Pinpoint the cell where the given text exists, returning its (X, Y) midpoint coordinate. 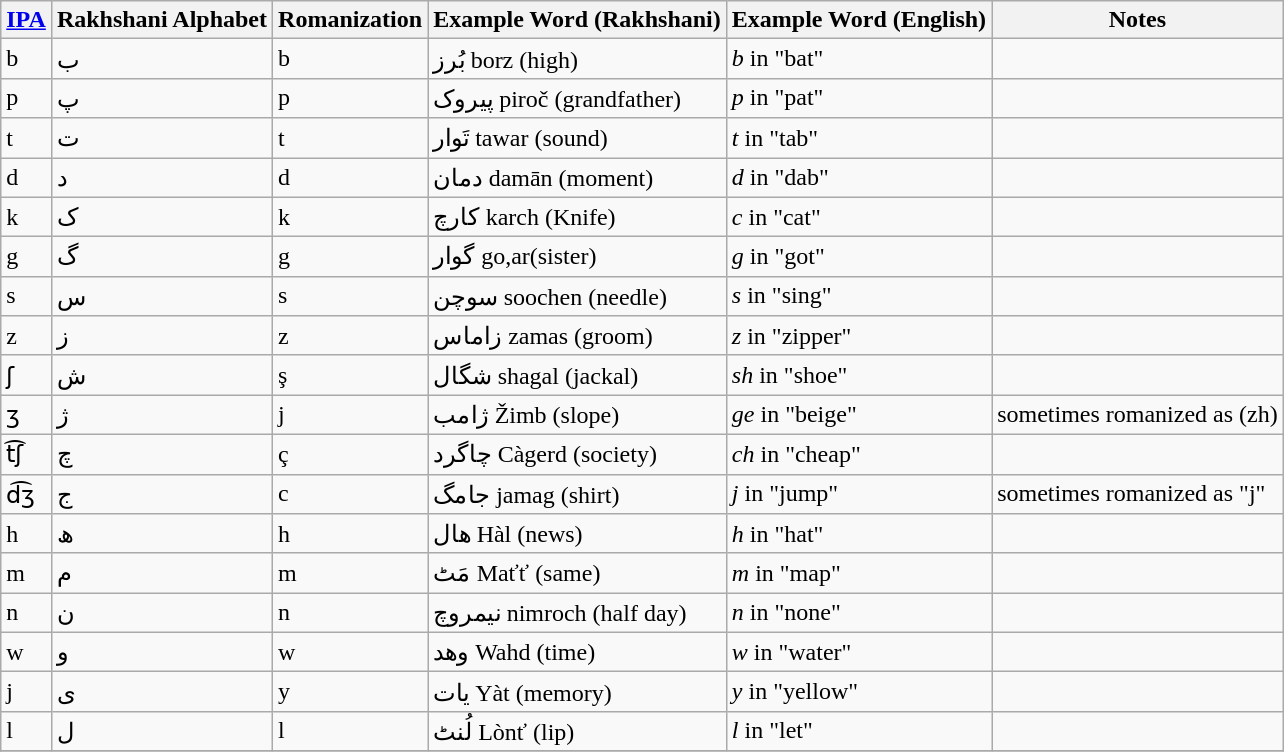
د (162, 178)
b in "bat" (858, 59)
مَٹ Maťť (same) (578, 573)
ک (162, 217)
بُرز borz (high) (578, 59)
sometimes romanized as "j" (1138, 494)
ن (162, 613)
y (350, 692)
ى (162, 692)
ch in "cheap" (858, 454)
ز (162, 336)
چاگرد Càgerd (society) (578, 454)
y in "yellow" (858, 692)
s in "sing" (858, 296)
ge in "beige" (858, 415)
چ (162, 454)
نيمروچ nimroch (half day) (578, 613)
دمان damān (moment) (578, 178)
گ (162, 257)
ت (162, 138)
Rakhshani Alphabet (162, 20)
sh in "shoe" (858, 375)
Example Word (Rakhshani) (578, 20)
t͡ʃ (26, 454)
وهد Wahd (time) (578, 652)
c (350, 494)
ب (162, 59)
Example Word (English) (858, 20)
c in "cat" (858, 217)
ل (162, 731)
زاماس zamas (groom) (578, 336)
ş (350, 375)
Notes (1138, 20)
t in "tab" (858, 138)
ç (350, 454)
ج (162, 494)
هال Hàl (news) (578, 534)
سوچن soochen (needle) (578, 296)
p in "pat" (858, 98)
m in "map" (858, 573)
کارچ karch (Knife) (578, 217)
شگال shagal (jackal) (578, 375)
ژامب Žimb (slope) (578, 415)
j in "jump" (858, 494)
ʒ (26, 415)
گوار go,ar(sister) (578, 257)
ژ (162, 415)
d͡ʒ (26, 494)
ھ (162, 534)
ʃ (26, 375)
IPA (26, 20)
g in "got" (858, 257)
sometimes romanized as (zh) (1138, 415)
م (162, 573)
لُنٹ Lònť (lip) (578, 731)
تَوار tawar (sound) (578, 138)
و (162, 652)
جامگ jamag (shirt) (578, 494)
ش (162, 375)
h in "hat" (858, 534)
Romanization (350, 20)
z in "zipper" (858, 336)
w in "water" (858, 652)
س (162, 296)
l in "let" (858, 731)
n in "none" (858, 613)
پ (162, 98)
یات Yàt (memory) (578, 692)
d in "dab" (858, 178)
پیروک piroč (grandfather) (578, 98)
